Locate the cell with the specified text and output its (X, Y) center coordinate. 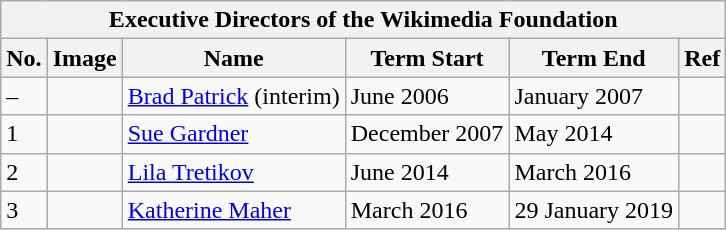
Executive Directors of the Wikimedia Foundation (364, 20)
29 January 2019 (594, 210)
January 2007 (594, 96)
June 2006 (427, 96)
Katherine Maher (234, 210)
Sue Gardner (234, 134)
December 2007 (427, 134)
Brad Patrick (interim) (234, 96)
1 (24, 134)
Ref (702, 58)
3 (24, 210)
June 2014 (427, 172)
Name (234, 58)
– (24, 96)
Lila Tretikov (234, 172)
2 (24, 172)
Term Start (427, 58)
No. (24, 58)
Image (84, 58)
May 2014 (594, 134)
Term End (594, 58)
